From the cell containing the given text, extract its center point as [X, Y] coordinate. 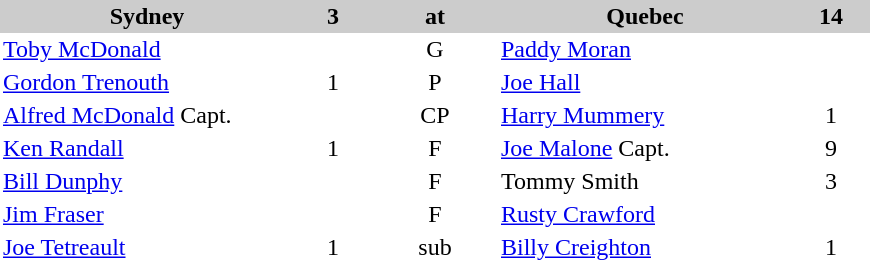
P [435, 82]
Quebec [645, 16]
Gordon Trenouth [147, 82]
Joe Malone Capt. [645, 148]
Rusty Crawford [645, 214]
Ken Randall [147, 148]
at [435, 16]
Harry Mummery [645, 116]
Alfred McDonald Capt. [147, 116]
Paddy Moran [645, 50]
G [435, 50]
Sydney [147, 16]
9 [831, 148]
Tommy Smith [645, 182]
Jim Fraser [147, 214]
Joe Hall [645, 82]
Bill Dunphy [147, 182]
Toby McDonald [147, 50]
CP [435, 116]
14 [831, 16]
